Pinpoint the cell where the given text exists, returning its [x, y] midpoint coordinate. 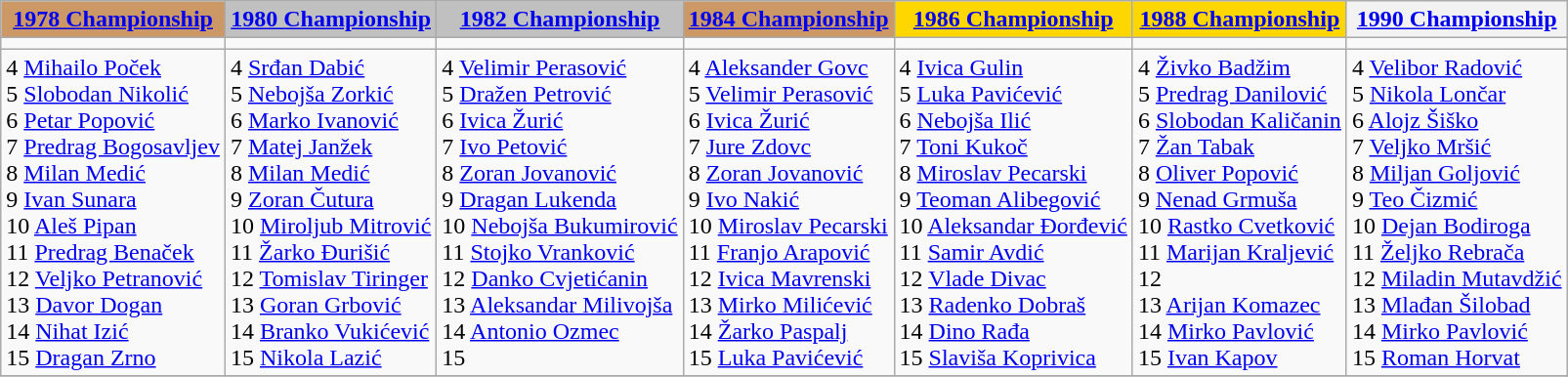
1980 Championship [330, 20]
1988 Championship [1239, 20]
1982 Championship [560, 20]
1978 Championship [113, 20]
1986 Championship [1013, 20]
1984 Championship [788, 20]
1990 Championship [1457, 20]
